Capture the cell that displays the provided text and extract its [X, Y] central coordinate. 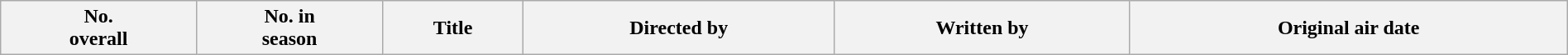
Written by [982, 28]
No. inseason [289, 28]
Title [453, 28]
Directed by [678, 28]
No.overall [99, 28]
Original air date [1348, 28]
